Find where the given text appears and provide that cell's center as (X, Y) coordinate. 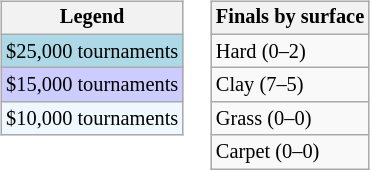
Hard (0–2) (290, 51)
Finals by surface (290, 18)
$10,000 tournaments (92, 119)
$25,000 tournaments (92, 51)
Legend (92, 18)
Clay (7–5) (290, 85)
Carpet (0–0) (290, 152)
Grass (0–0) (290, 119)
$15,000 tournaments (92, 85)
